Capture the cell that displays the provided text and extract its [x, y] central coordinate. 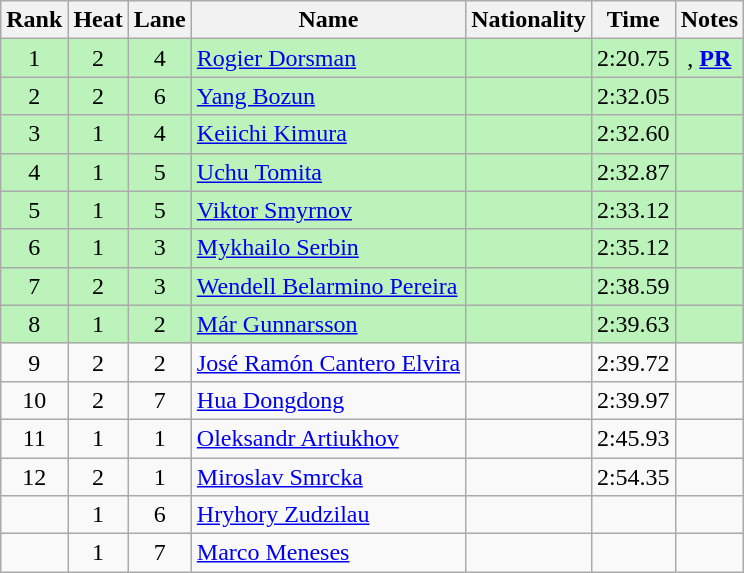
Hryhory Zudzilau [328, 515]
Viktor Smyrnov [328, 210]
Rank [34, 20]
2:32.87 [633, 172]
Marco Meneses [328, 553]
Mykhailo Serbin [328, 248]
Hua Dongdong [328, 400]
2:54.35 [633, 477]
10 [34, 400]
9 [34, 362]
2:33.12 [633, 210]
Name [328, 20]
2:20.75 [633, 58]
2:38.59 [633, 286]
Uchu Tomita [328, 172]
Time [633, 20]
Keiichi Kimura [328, 134]
Miroslav Smrcka [328, 477]
Heat [98, 20]
Már Gunnarsson [328, 324]
Rogier Dorsman [328, 58]
11 [34, 438]
Oleksandr Artiukhov [328, 438]
8 [34, 324]
2:35.12 [633, 248]
2:32.60 [633, 134]
2:39.63 [633, 324]
Nationality [529, 20]
2:32.05 [633, 96]
Yang Bozun [328, 96]
Lane [160, 20]
2:39.97 [633, 400]
Notes [709, 20]
2:39.72 [633, 362]
12 [34, 477]
José Ramón Cantero Elvira [328, 362]
2:45.93 [633, 438]
, PR [709, 58]
Wendell Belarmino Pereira [328, 286]
